Output the [x, y] coordinate of the center of the cell containing the given text.  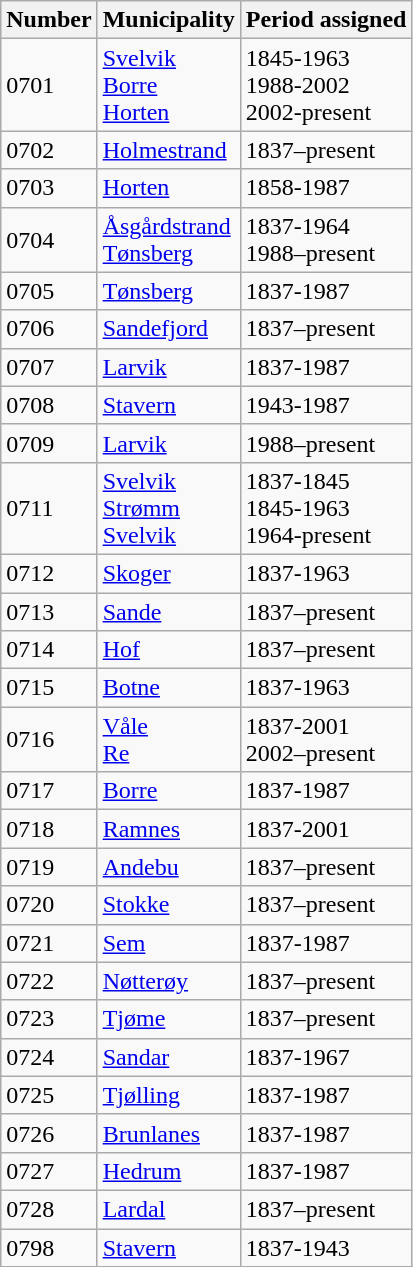
1837-2001 [326, 829]
0712 [49, 573]
0708 [49, 405]
Sandefjord [168, 329]
0721 [49, 943]
0718 [49, 829]
VåleRe [168, 740]
Number [49, 20]
Borre [168, 791]
1858-1987 [326, 188]
Skoger [168, 573]
0722 [49, 981]
0720 [49, 905]
0714 [49, 650]
Tønsberg [168, 291]
Stokke [168, 905]
ÅsgårdstrandTønsberg [168, 240]
0711 [49, 508]
Municipality [168, 20]
1845-19631988-20022002-present [326, 85]
SvelvikStrømmSvelvik [168, 508]
0728 [49, 1209]
Holmestrand [168, 150]
Ramnes [168, 829]
0709 [49, 443]
0723 [49, 1019]
0798 [49, 1247]
Tjøme [168, 1019]
Brunlanes [168, 1133]
0716 [49, 740]
0717 [49, 791]
1837-1943 [326, 1247]
0705 [49, 291]
1988–present [326, 443]
1837-1967 [326, 1057]
0706 [49, 329]
0713 [49, 611]
1837-20012002–present [326, 740]
Andebu [168, 867]
0704 [49, 240]
Period assigned [326, 20]
Tjølling [168, 1095]
Sem [168, 943]
0715 [49, 688]
Hof [168, 650]
1837-19641988–present [326, 240]
Lardal [168, 1209]
Botne [168, 688]
Sande [168, 611]
0719 [49, 867]
SvelvikBorreHorten [168, 85]
0727 [49, 1171]
0702 [49, 150]
0703 [49, 188]
Nøtterøy [168, 981]
0725 [49, 1095]
Sandar [168, 1057]
0701 [49, 85]
0707 [49, 367]
Horten [168, 188]
0724 [49, 1057]
0726 [49, 1133]
1837-18451845-19631964-present [326, 508]
Hedrum [168, 1171]
1943-1987 [326, 405]
